From the cell containing the given text, extract its center point as [x, y] coordinate. 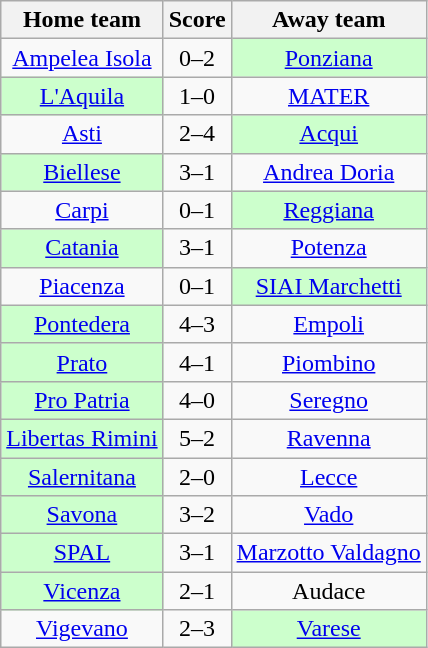
2–1 [197, 591]
Varese [328, 629]
Pro Patria [82, 400]
Savona [82, 515]
Acqui [328, 134]
4–1 [197, 362]
2–3 [197, 629]
Piombino [328, 362]
4–0 [197, 400]
MATER [328, 96]
0–2 [197, 58]
Salernitana [82, 477]
L'Aquila [82, 96]
Biellese [82, 172]
Andrea Doria [328, 172]
Audace [328, 591]
Ampelea Isola [82, 58]
Ravenna [328, 438]
Asti [82, 134]
Score [197, 20]
Empoli [328, 324]
Lecce [328, 477]
Vicenza [82, 591]
Piacenza [82, 286]
Reggiana [328, 210]
Vado [328, 515]
Catania [82, 248]
Vigevano [82, 629]
1–0 [197, 96]
Home team [82, 20]
2–4 [197, 134]
Carpi [82, 210]
SPAL [82, 553]
Marzotto Valdagno [328, 553]
4–3 [197, 324]
SIAI Marchetti [328, 286]
Libertas Rimini [82, 438]
3–2 [197, 515]
Ponziana [328, 58]
Pontedera [82, 324]
Seregno [328, 400]
Away team [328, 20]
Prato [82, 362]
5–2 [197, 438]
Potenza [328, 248]
2–0 [197, 477]
